Capture the cell that displays the provided text and extract its (x, y) central coordinate. 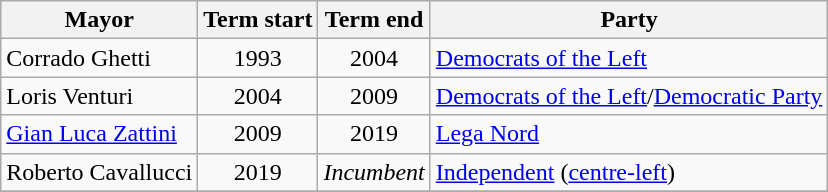
Corrado Ghetti (100, 58)
Term start (258, 20)
Lega Nord (629, 134)
Democrats of the Left (629, 58)
Loris Venturi (100, 96)
1993 (258, 58)
Democrats of the Left/Democratic Party (629, 96)
Incumbent (374, 172)
Gian Luca Zattini (100, 134)
Roberto Cavallucci (100, 172)
Party (629, 20)
Term end (374, 20)
Mayor (100, 20)
Independent (centre-left) (629, 172)
